Pinpoint the cell where the given text exists, returning its (x, y) midpoint coordinate. 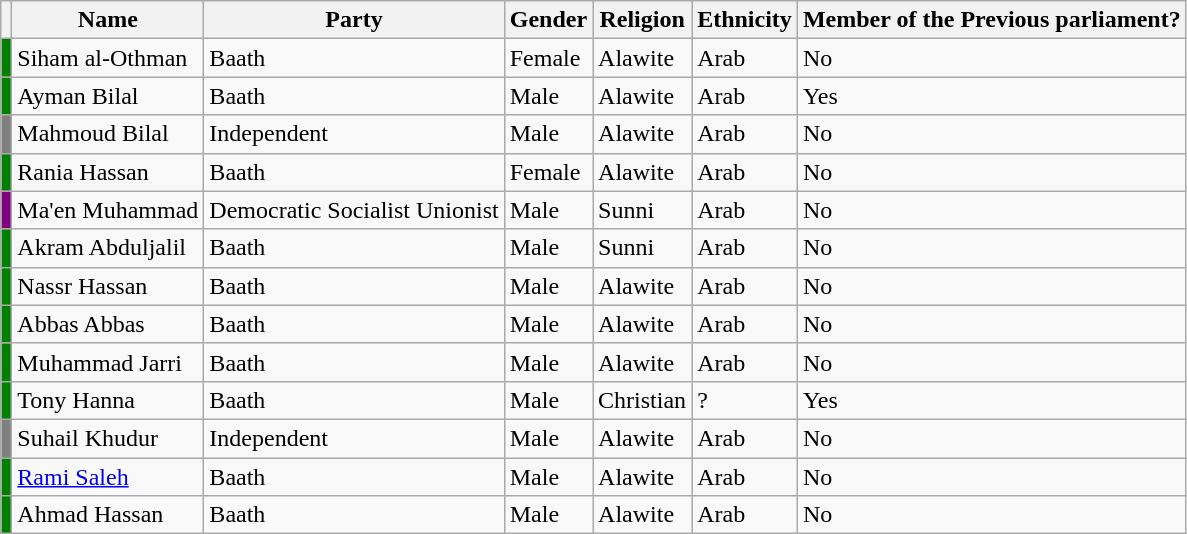
? (745, 400)
Party (354, 20)
Rania Hassan (108, 172)
Ayman Bilal (108, 96)
Tony Hanna (108, 400)
Ethnicity (745, 20)
Christian (642, 400)
Religion (642, 20)
Akram Abduljalil (108, 248)
Ma'en Muhammad (108, 210)
Muhammad Jarri (108, 362)
Suhail Khudur (108, 438)
Democratic Socialist Unionist (354, 210)
Nassr Hassan (108, 286)
Name (108, 20)
Member of the Previous parliament? (992, 20)
Ahmad Hassan (108, 515)
Rami Saleh (108, 477)
Mahmoud Bilal (108, 134)
Gender (548, 20)
Siham al-Othman (108, 58)
Abbas Abbas (108, 324)
